Extract the [X, Y] coordinate from the center of the cell holding the provided text.  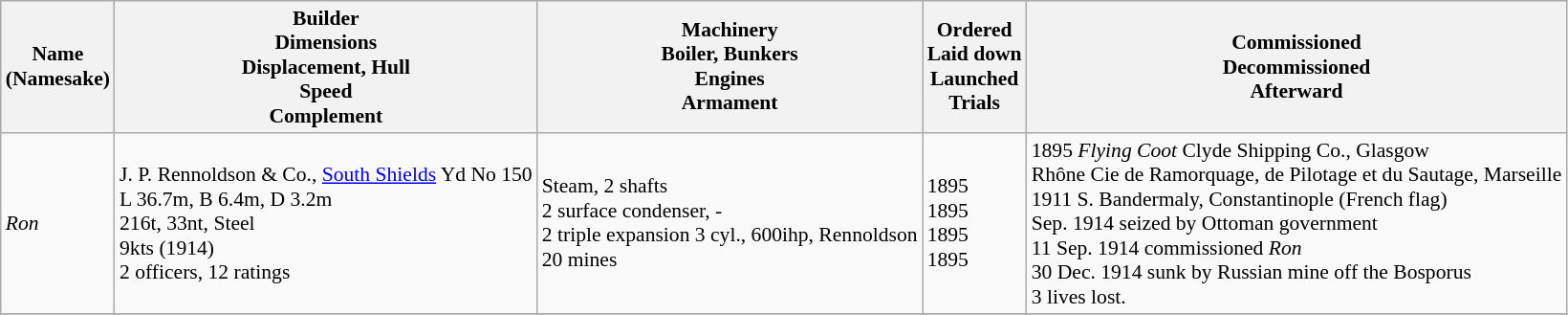
MachineryBoiler, BunkersEnginesArmament [730, 67]
CommissionedDecommissionedAfterward [1296, 67]
J. P. Rennoldson & Co., South Shields Yd No 150L 36.7m, B 6.4m, D 3.2m216t, 33nt, Steel9kts (1914)2 officers, 12 ratings [326, 224]
Name(Namesake) [57, 67]
Ron [57, 224]
OrderedLaid downLaunchedTrials [975, 67]
Steam, 2 shafts2 surface condenser, -2 triple expansion 3 cyl., 600ihp, Rennoldson20 mines [730, 224]
BuilderDimensionsDisplacement, HullSpeedComplement [326, 67]
1895189518951895 [975, 224]
